For the text-containing cell, return its midpoint in (x, y) coordinate format. 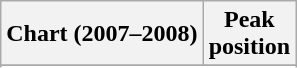
Chart (2007–2008) (102, 34)
Peakposition (249, 34)
